Provide the (x, y) coordinate of the cell's center where the given text is located.  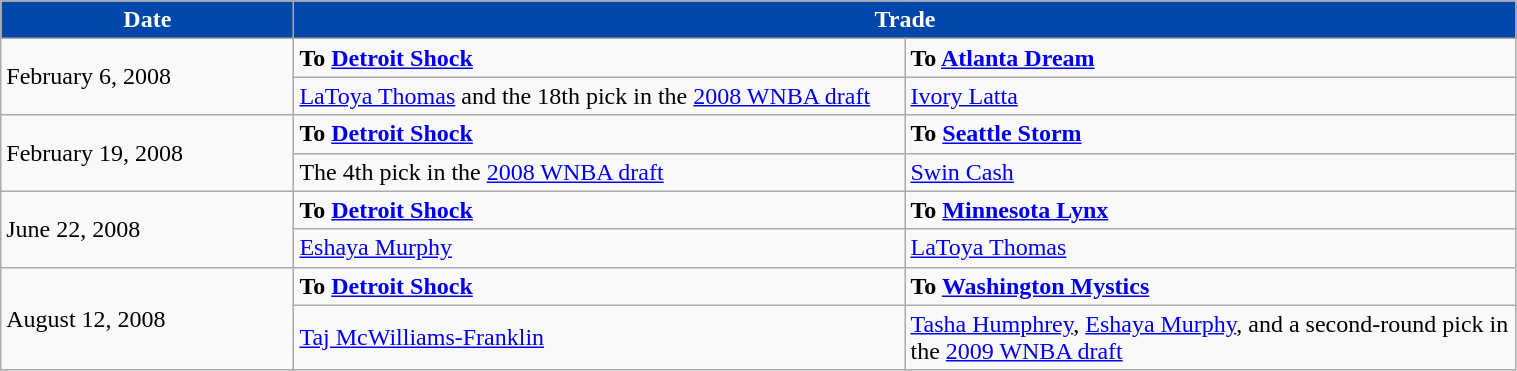
August 12, 2008 (148, 318)
To Seattle Storm (1210, 134)
The 4th pick in the 2008 WNBA draft (600, 172)
To Atlanta Dream (1210, 58)
LaToya Thomas (1210, 248)
LaToya Thomas and the 18th pick in the 2008 WNBA draft (600, 96)
Swin Cash (1210, 172)
Trade (905, 20)
June 22, 2008 (148, 229)
Ivory Latta (1210, 96)
Taj McWilliams-Franklin (600, 338)
To Washington Mystics (1210, 286)
Date (148, 20)
Tasha Humphrey, Eshaya Murphy, and a second-round pick in the 2009 WNBA draft (1210, 338)
To Minnesota Lynx (1210, 210)
February 19, 2008 (148, 153)
February 6, 2008 (148, 77)
Eshaya Murphy (600, 248)
